Capture the cell that displays the provided text and extract its [X, Y] central coordinate. 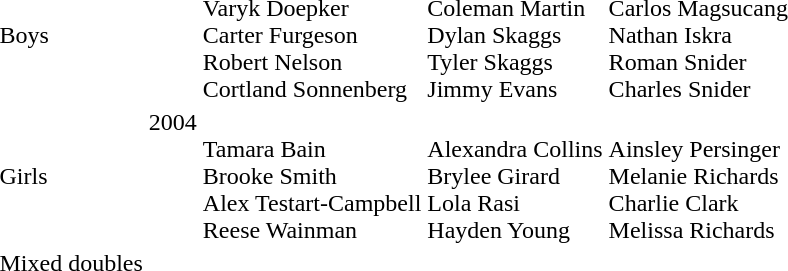
Tamara BainBrooke SmithAlex Testart-CampbellReese Wainman [312, 176]
Alexandra CollinsBrylee GirardLola RasiHayden Young [515, 176]
